Locate the cell with the specified text and output its (x, y) center coordinate. 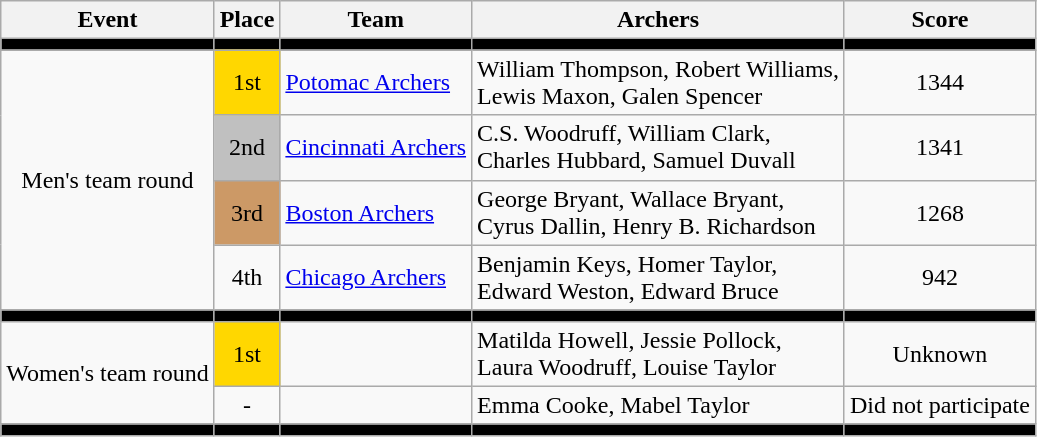
Archers (658, 20)
1341 (940, 148)
William Thompson, Robert Williams, Lewis Maxon, Galen Spencer (658, 82)
3rd (247, 212)
Event (108, 20)
Team (376, 20)
Place (247, 20)
2nd (247, 148)
Women's team round (108, 372)
Did not participate (940, 405)
Chicago Archers (376, 278)
Emma Cooke, Mabel Taylor (658, 405)
1268 (940, 212)
942 (940, 278)
- (247, 405)
Score (940, 20)
Matilda Howell, Jessie Pollock, Laura Woodruff, Louise Taylor (658, 354)
Men's team round (108, 180)
Boston Archers (376, 212)
Unknown (940, 354)
C.S. Woodruff, William Clark, Charles Hubbard, Samuel Duvall (658, 148)
1344 (940, 82)
Cincinnati Archers (376, 148)
Benjamin Keys, Homer Taylor, Edward Weston, Edward Bruce (658, 278)
George Bryant, Wallace Bryant, Cyrus Dallin, Henry B. Richardson (658, 212)
4th (247, 278)
Potomac Archers (376, 82)
